Locate the cell with the specified text and output its [X, Y] center coordinate. 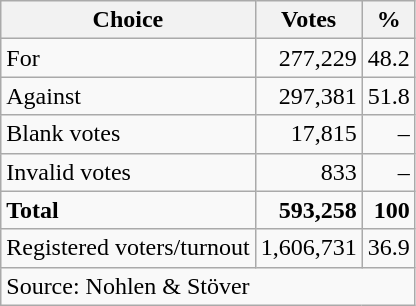
% [388, 20]
Against [128, 96]
Registered voters/turnout [128, 248]
593,258 [308, 210]
1,606,731 [308, 248]
Votes [308, 20]
833 [308, 172]
Blank votes [128, 134]
Invalid votes [128, 172]
297,381 [308, 96]
Source: Nohlen & Stöver [208, 286]
Choice [128, 20]
277,229 [308, 58]
48.2 [388, 58]
17,815 [308, 134]
For [128, 58]
Total [128, 210]
51.8 [388, 96]
36.9 [388, 248]
100 [388, 210]
